Capture the cell that displays the provided text and extract its [X, Y] central coordinate. 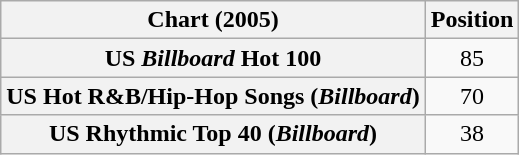
Position [472, 20]
85 [472, 58]
70 [472, 96]
US Hot R&B/Hip-Hop Songs (Billboard) [213, 96]
US Billboard Hot 100 [213, 58]
Chart (2005) [213, 20]
38 [472, 134]
US Rhythmic Top 40 (Billboard) [213, 134]
